Pinpoint the cell where the given text exists, returning its (x, y) midpoint coordinate. 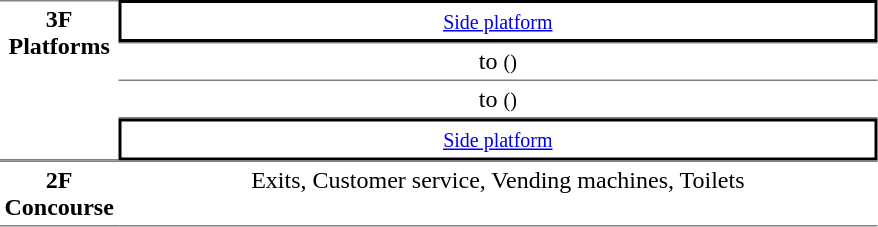
3FPlatforms (59, 80)
2FConcourse (59, 193)
Exits, Customer service, Vending machines, Toilets (498, 193)
